Find where the given text appears and provide that cell's center as [x, y] coordinate. 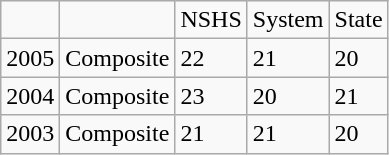
2003 [30, 134]
2005 [30, 58]
2004 [30, 96]
State [358, 20]
System [288, 20]
23 [211, 96]
NSHS [211, 20]
22 [211, 58]
